Pinpoint the cell where the given text exists, returning its [X, Y] midpoint coordinate. 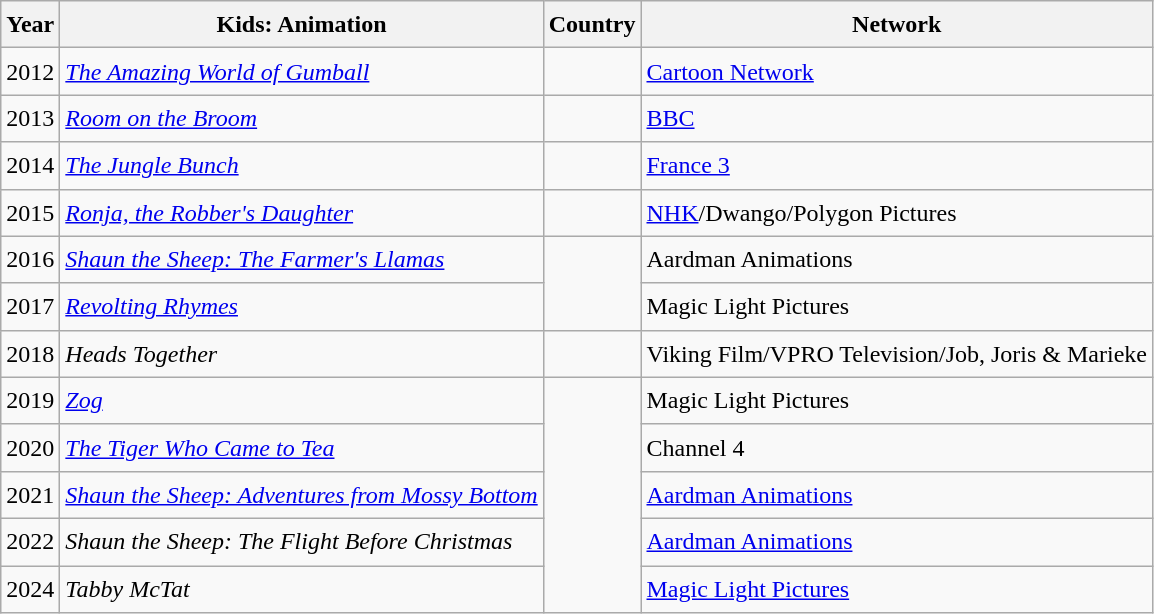
Revolting Rhymes [302, 306]
2019 [30, 400]
Zog [302, 400]
2016 [30, 260]
Viking Film/VPRO Television/Job, Joris & Marieke [897, 354]
Tabby McTat [302, 590]
Shaun the Sheep: Adventures from Mossy Bottom [302, 494]
Country [592, 24]
2021 [30, 494]
The Tiger Who Came to Tea [302, 448]
Shaun the Sheep: The Farmer's Llamas [302, 260]
Ronja, the Robber's Daughter [302, 212]
Room on the Broom [302, 118]
Year [30, 24]
Kids: Animation [302, 24]
2015 [30, 212]
Cartoon Network [897, 72]
France 3 [897, 166]
Heads Together [302, 354]
The Jungle Bunch [302, 166]
2022 [30, 542]
BBC [897, 118]
2017 [30, 306]
2020 [30, 448]
The Amazing World of Gumball [302, 72]
Network [897, 24]
2024 [30, 590]
2014 [30, 166]
2012 [30, 72]
Shaun the Sheep: The Flight Before Christmas [302, 542]
2013 [30, 118]
Channel 4 [897, 448]
NHK/Dwango/Polygon Pictures [897, 212]
2018 [30, 354]
